Identify which cell holds the provided text, then report its [X, Y] central coordinate. 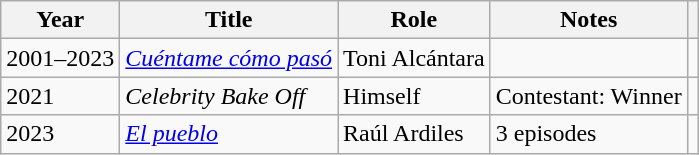
2021 [60, 96]
Himself [414, 96]
3 episodes [588, 134]
El pueblo [229, 134]
Raúl Ardiles [414, 134]
2023 [60, 134]
2001–2023 [60, 58]
Title [229, 20]
Year [60, 20]
Notes [588, 20]
Contestant: Winner [588, 96]
Celebrity Bake Off [229, 96]
Toni Alcántara [414, 58]
Role [414, 20]
Cuéntame cómo pasó [229, 58]
